Output the [x, y] coordinate of the center of the cell containing the given text.  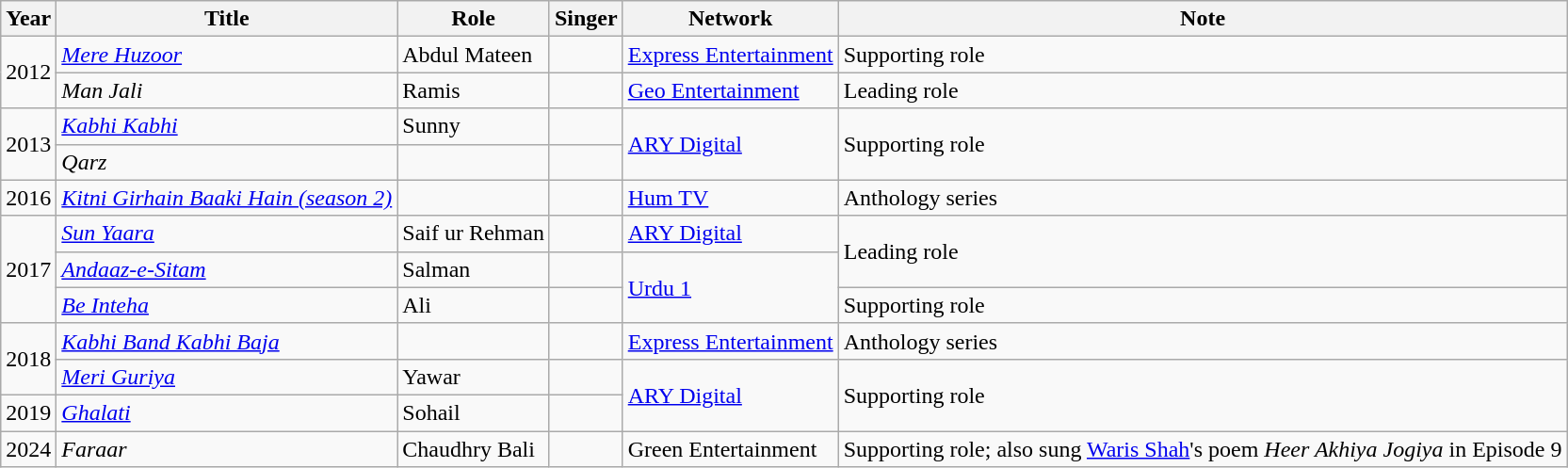
Ali [474, 305]
Meri Guriya [227, 377]
Ghalati [227, 412]
Year [28, 19]
Network [731, 19]
Mere Huzoor [227, 55]
Andaaz-e-Sitam [227, 269]
2012 [28, 73]
2013 [28, 144]
Hum TV [731, 198]
Abdul Mateen [474, 55]
Salman [474, 269]
Kabhi Band Kabhi Baja [227, 341]
Man Jali [227, 90]
Ramis [474, 90]
Sohail [474, 412]
Chaudhry Bali [474, 449]
Saif ur Rehman [474, 234]
Singer [586, 19]
2016 [28, 198]
Kitni Girhain Baaki Hain (season 2) [227, 198]
Geo Entertainment [731, 90]
2024 [28, 449]
Sun Yaara [227, 234]
Sunny [474, 126]
Be Inteha [227, 305]
Green Entertainment [731, 449]
Faraar [227, 449]
Note [1203, 19]
Kabhi Kabhi [227, 126]
Yawar [474, 377]
Urdu 1 [731, 287]
2019 [28, 412]
Role [474, 19]
Supporting role; also sung Waris Shah's poem Heer Akhiya Jogiya in Episode 9 [1203, 449]
2018 [28, 359]
2017 [28, 269]
Qarz [227, 162]
Title [227, 19]
